Capture the cell that displays the provided text and extract its (X, Y) central coordinate. 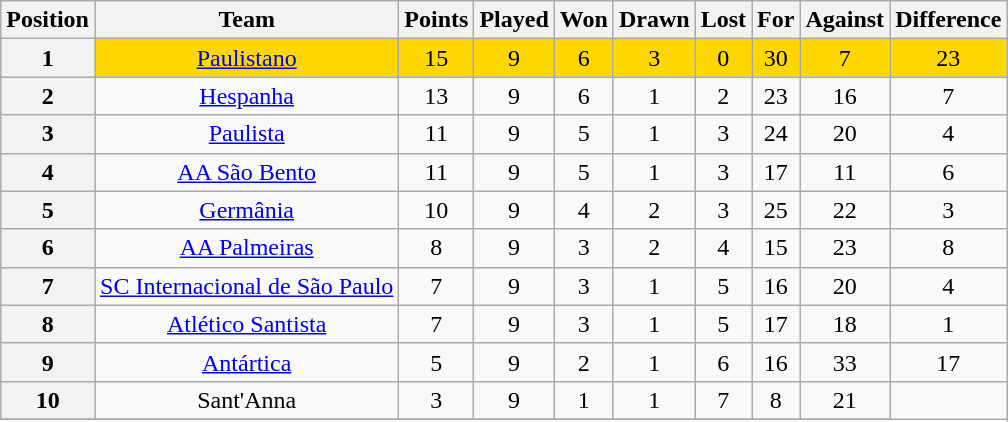
Drawn (654, 20)
Against (845, 20)
Atlético Santista (246, 324)
SC Internacional de São Paulo (246, 286)
0 (723, 58)
18 (845, 324)
21 (845, 400)
13 (436, 96)
Paulistano (246, 58)
Points (436, 20)
Germânia (246, 210)
For (776, 20)
33 (845, 362)
30 (776, 58)
25 (776, 210)
22 (845, 210)
AA São Bento (246, 172)
Position (48, 20)
Team (246, 20)
Difference (948, 20)
Sant'Anna (246, 400)
Won (584, 20)
Played (514, 20)
24 (776, 134)
AA Palmeiras (246, 248)
Hespanha (246, 96)
Antártica (246, 362)
Paulista (246, 134)
Lost (723, 20)
